Determine the (x, y) coordinate at the center of the cell enclosing the given text.  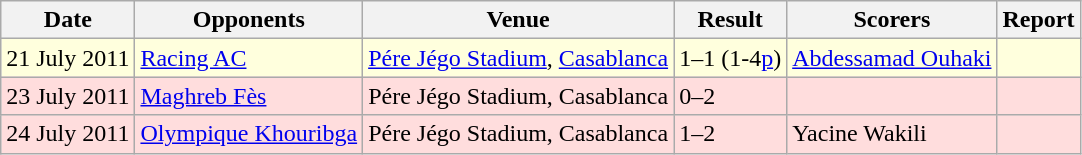
Yacine Wakili (892, 134)
Olympique Khouribga (249, 134)
Maghreb Fès (249, 96)
21 July 2011 (68, 58)
0–2 (730, 96)
23 July 2011 (68, 96)
Report (1038, 20)
Venue (518, 20)
Date (68, 20)
1–1 (1-4p) (730, 58)
1–2 (730, 134)
Scorers (892, 20)
Opponents (249, 20)
24 July 2011 (68, 134)
Racing AC (249, 58)
Abdessamad Ouhaki (892, 58)
Result (730, 20)
